From the cell containing the given text, extract its center point as (x, y) coordinate. 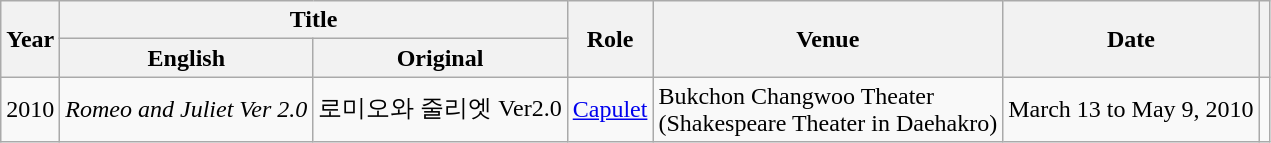
로미오와 줄리엣 Ver2.0 (440, 110)
Original (440, 58)
March 13 to May 9, 2010 (1131, 110)
Year (30, 39)
Capulet (610, 110)
English (186, 58)
Bukchon Changwoo Theater(Shakespeare Theater in Daehakro) (828, 110)
Venue (828, 39)
Role (610, 39)
Title (314, 20)
Date (1131, 39)
Romeo and Juliet Ver 2.0 (186, 110)
2010 (30, 110)
